Capture the cell that displays the provided text and extract its [X, Y] central coordinate. 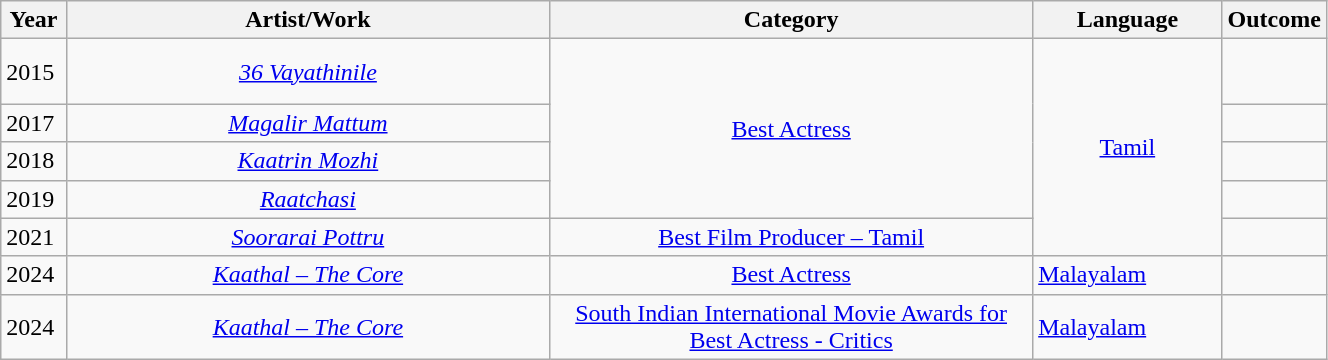
Tamil [1128, 148]
Language [1128, 20]
2019 [34, 199]
Kaatrin Mozhi [308, 161]
Artist/Work [308, 20]
Outcome [1274, 20]
36 Vayathinile [308, 72]
South Indian International Movie Awards for Best Actress - Critics [792, 326]
Best Film Producer – Tamil [792, 237]
Category [792, 20]
Raatchasi [308, 199]
Magalir Mattum [308, 123]
2017 [34, 123]
2018 [34, 161]
2021 [34, 237]
Year [34, 20]
Soorarai Pottru [308, 237]
2015 [34, 72]
